Search for the cell housing the specified text and yield its [x, y] center coordinate. 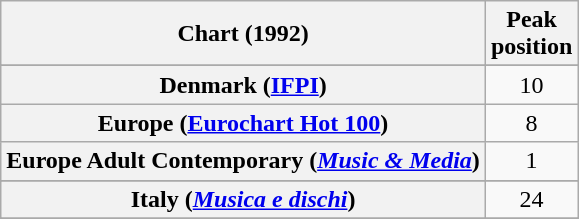
10 [531, 85]
8 [531, 123]
1 [531, 161]
Europe Adult Contemporary (Music & Media) [244, 161]
24 [531, 199]
Europe (Eurochart Hot 100) [244, 123]
Italy (Musica e dischi) [244, 199]
Peakposition [531, 34]
Denmark (IFPI) [244, 85]
Chart (1992) [244, 34]
